Find where the given text appears and provide that cell's center as (X, Y) coordinate. 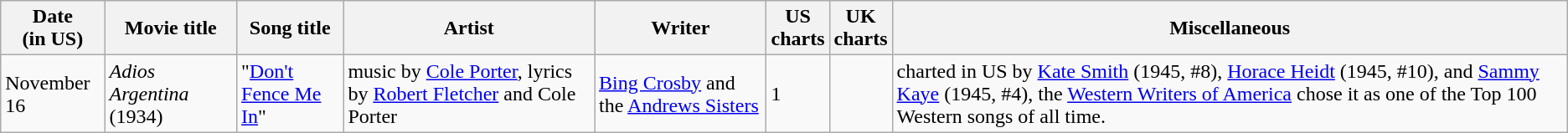
Miscellaneous (1230, 28)
Date(in US) (53, 28)
Writer (680, 28)
Song title (290, 28)
UKcharts (861, 28)
US charts (797, 28)
Artist (469, 28)
Movie title (171, 28)
1 (797, 94)
"Don't Fence Me In" (290, 94)
Bing Crosby and the Andrews Sisters (680, 94)
music by Cole Porter, lyrics by Robert Fletcher and Cole Porter (469, 94)
Adios Argentina (1934) (171, 94)
November 16 (53, 94)
